For the text-containing cell, return its midpoint in (X, Y) coordinate format. 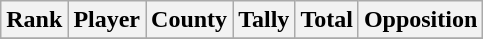
County (190, 20)
Total (327, 20)
Opposition (420, 20)
Tally (264, 20)
Player (107, 20)
Rank (34, 20)
